For the text-containing cell, return its midpoint in (X, Y) coordinate format. 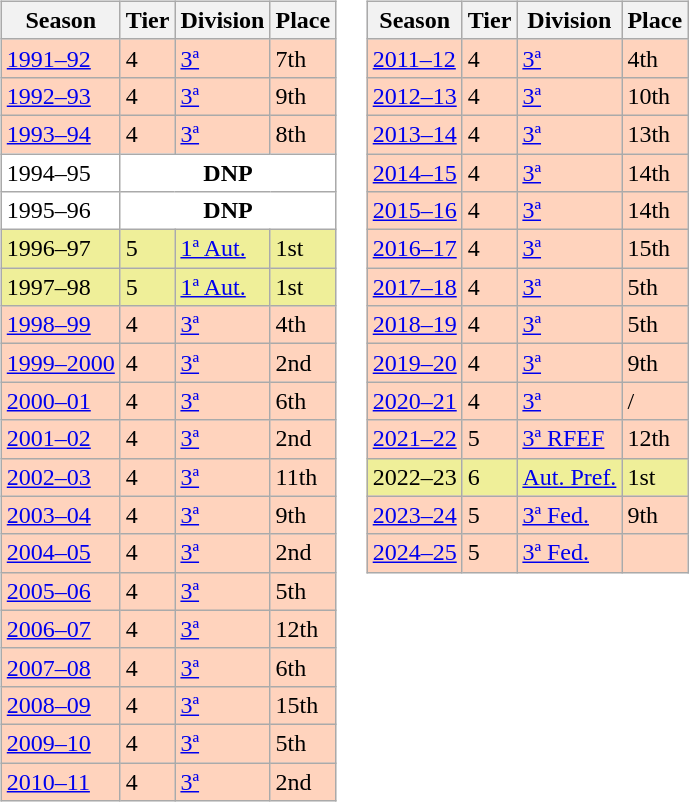
2004–05 (60, 553)
2024–25 (414, 553)
3ª RFEF (570, 439)
2023–24 (414, 515)
2001–02 (60, 439)
2010–11 (60, 781)
2016–17 (414, 249)
2009–10 (60, 743)
1993–94 (60, 134)
2011–12 (414, 58)
8th (303, 134)
2017–18 (414, 287)
2007–08 (60, 667)
13th (655, 134)
2003–04 (60, 515)
1992–93 (60, 96)
/ (655, 401)
2013–14 (414, 134)
7th (303, 58)
11th (303, 477)
2012–13 (414, 96)
2008–09 (60, 705)
2019–20 (414, 363)
2000–01 (60, 401)
2002–03 (60, 477)
2020–21 (414, 401)
6 (490, 477)
1994–95 (60, 173)
2014–15 (414, 173)
1996–97 (60, 249)
1999–2000 (60, 363)
2018–19 (414, 325)
1991–92 (60, 58)
2015–16 (414, 211)
2022–23 (414, 477)
1995–96 (60, 211)
2005–06 (60, 591)
2021–22 (414, 439)
2006–07 (60, 629)
1998–99 (60, 325)
Aut. Pref. (570, 477)
10th (655, 96)
1997–98 (60, 287)
